Provide the (X, Y) coordinate of the cell's center where the given text is located.  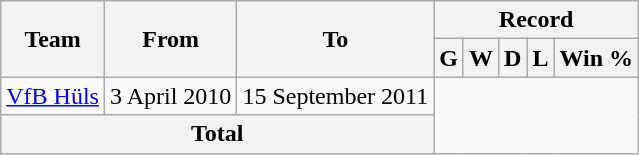
Win % (596, 58)
3 April 2010 (170, 96)
To (336, 39)
Record (536, 20)
VfB Hüls (53, 96)
From (170, 39)
G (449, 58)
W (480, 58)
Total (218, 134)
L (540, 58)
15 September 2011 (336, 96)
D (512, 58)
Team (53, 39)
